Detect which cell encompasses the target text, then output its [X, Y] center coordinate. 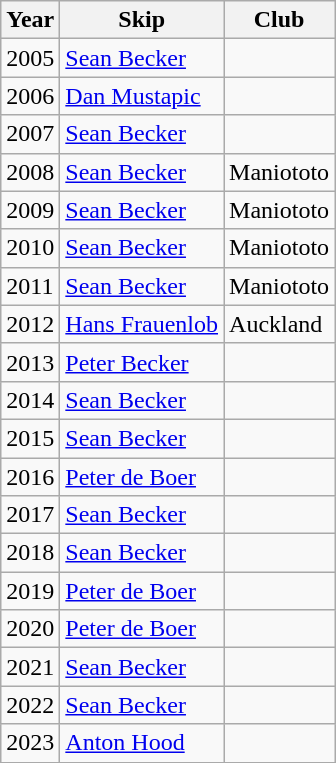
2020 [30, 629]
2018 [30, 553]
2005 [30, 58]
2011 [30, 286]
2009 [30, 210]
Skip [142, 20]
2007 [30, 134]
Year [30, 20]
2015 [30, 438]
Auckland [280, 324]
2021 [30, 667]
2022 [30, 705]
Peter Becker [142, 362]
2006 [30, 96]
2017 [30, 515]
2023 [30, 743]
2012 [30, 324]
Club [280, 20]
Hans Frauenlob [142, 324]
2016 [30, 477]
2010 [30, 248]
Dan Mustapic [142, 96]
Anton Hood [142, 743]
2008 [30, 172]
2013 [30, 362]
2019 [30, 591]
2014 [30, 400]
